Return the [x, y] coordinate for the center point of the cell that contains the specified text.  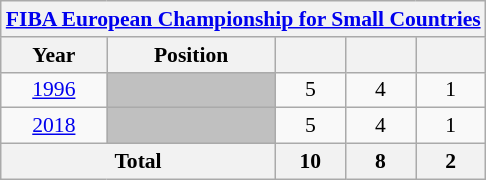
2 [451, 162]
8 [380, 162]
1996 [54, 90]
Year [54, 55]
2018 [54, 126]
Total [138, 162]
FIBA European Championship for Small Countries [244, 19]
Position [191, 55]
10 [310, 162]
